Return (x, y) of the center of cell containing provided text 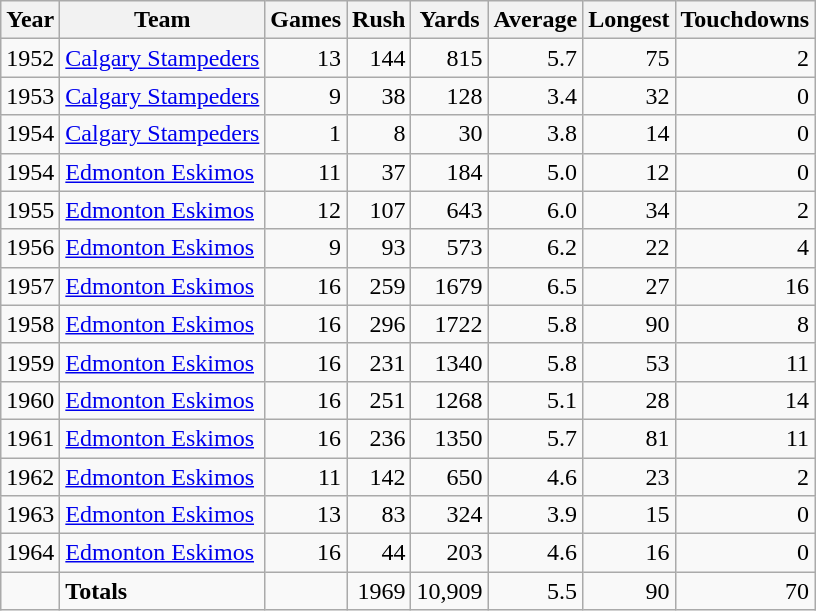
Games (306, 20)
23 (629, 477)
Year (30, 20)
259 (379, 286)
107 (379, 210)
Totals (162, 591)
93 (379, 248)
32 (629, 96)
1956 (30, 248)
5.0 (536, 172)
34 (629, 210)
1952 (30, 58)
28 (629, 400)
1957 (30, 286)
1953 (30, 96)
Rush (379, 20)
38 (379, 96)
142 (379, 477)
1963 (30, 515)
70 (745, 591)
203 (450, 553)
81 (629, 438)
6.2 (536, 248)
Longest (629, 20)
Yards (450, 20)
3.9 (536, 515)
324 (450, 515)
Team (162, 20)
1964 (30, 553)
27 (629, 286)
6.5 (536, 286)
1340 (450, 362)
1961 (30, 438)
650 (450, 477)
236 (379, 438)
643 (450, 210)
22 (629, 248)
1955 (30, 210)
1962 (30, 477)
37 (379, 172)
1350 (450, 438)
1 (306, 134)
44 (379, 553)
231 (379, 362)
30 (450, 134)
128 (450, 96)
1969 (379, 591)
184 (450, 172)
1722 (450, 324)
3.8 (536, 134)
Average (536, 20)
1959 (30, 362)
83 (379, 515)
4 (745, 248)
5.1 (536, 400)
1958 (30, 324)
1679 (450, 286)
6.0 (536, 210)
15 (629, 515)
251 (379, 400)
296 (379, 324)
5.5 (536, 591)
815 (450, 58)
10,909 (450, 591)
144 (379, 58)
1268 (450, 400)
1960 (30, 400)
573 (450, 248)
53 (629, 362)
75 (629, 58)
3.4 (536, 96)
Touchdowns (745, 20)
